Identify which cell holds the provided text, then report its (X, Y) central coordinate. 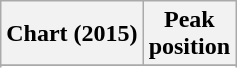
Peakposition (189, 34)
Chart (2015) (72, 34)
